Find where the given text appears and provide that cell's center as (x, y) coordinate. 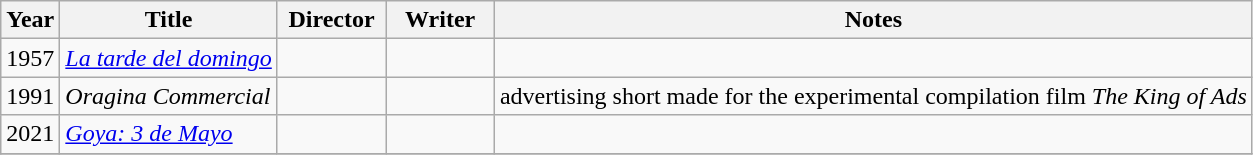
1991 (30, 96)
La tarde del domingo (169, 58)
Year (30, 20)
2021 (30, 134)
advertising short made for the experimental compilation film The King of Ads (873, 96)
1957 (30, 58)
Oragina Commercial (169, 96)
Goya: 3 de Mayo (169, 134)
Title (169, 20)
Director (332, 20)
Notes (873, 20)
Writer (440, 20)
